Pinpoint the cell where the given text exists, returning its [x, y] midpoint coordinate. 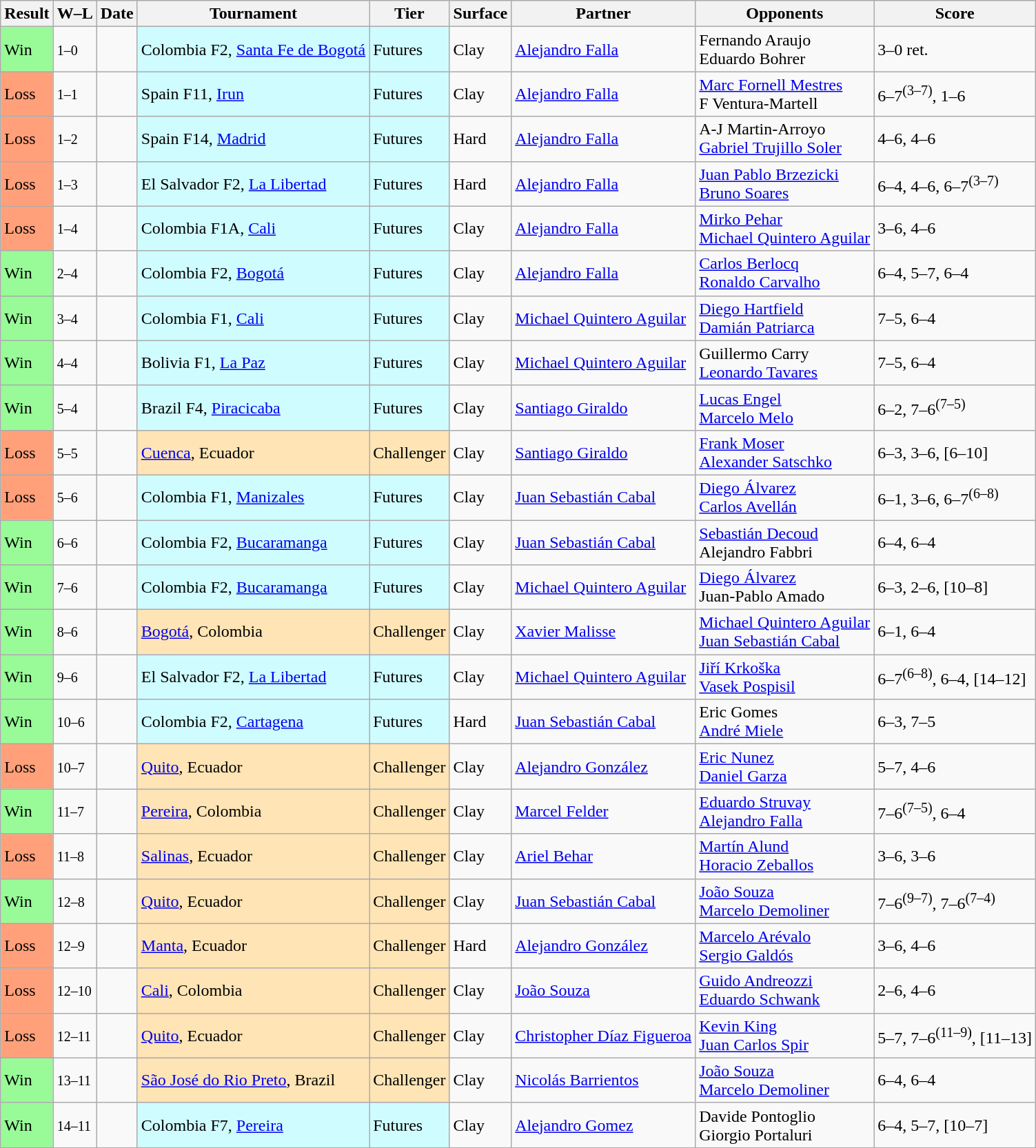
1–2 [74, 139]
8–6 [74, 633]
Marcel Felder [604, 812]
14–11 [74, 1125]
Colombia F1, Manizales [253, 498]
3–6, 3–6 [955, 856]
6–6 [74, 542]
Colombia F2, Cartagena [253, 722]
Bogotá, Colombia [253, 633]
4–4 [74, 362]
Tier [409, 14]
10–6 [74, 722]
Davide Pontoglio Giorgio Portaluri [784, 1125]
1–3 [74, 183]
Fernando Araujo Eduardo Bohrer [784, 50]
Lucas Engel Marcelo Melo [784, 408]
5–7, 4–6 [955, 766]
Martín Alund Horacio Zeballos [784, 856]
Tournament [253, 14]
6–2, 7–6(7–5) [955, 408]
Guido Andreozzi Eduardo Schwank [784, 991]
13–11 [74, 1080]
Nicolás Barrientos [604, 1080]
Cuenca, Ecuador [253, 452]
Frank Moser Alexander Satschko [784, 452]
10–7 [74, 766]
W–L [74, 14]
5–7, 7–6(11–9), [11–13] [955, 1035]
Alejandro Gomez [604, 1125]
2–6, 4–6 [955, 991]
Guillermo Carry Leonardo Tavares [784, 362]
Eric Nunez Daniel Garza [784, 766]
6–3, 3–6, [6–10] [955, 452]
Carlos Berlocq Ronaldo Carvalho [784, 273]
Result [27, 14]
5–6 [74, 498]
João Souza [604, 991]
Ariel Behar [604, 856]
Date [117, 14]
Bolivia F1, La Paz [253, 362]
7–6(7–5), 6–4 [955, 812]
São José do Rio Preto, Brazil [253, 1080]
1–4 [74, 229]
Score [955, 14]
9–6 [74, 677]
12–11 [74, 1035]
6–4, 5–7, [10–7] [955, 1125]
3–4 [74, 318]
Colombia F2, Santa Fe de Bogotá [253, 50]
Xavier Malisse [604, 633]
1–1 [74, 94]
Kevin King Juan Carlos Spir [784, 1035]
Sebastián Decoud Alejandro Fabbri [784, 542]
Eduardo Struvay Alejandro Falla [784, 812]
6–7(6–8), 6–4, [14–12] [955, 677]
Christopher Díaz Figueroa [604, 1035]
Jiří Krkoška Vasek Pospisil [784, 677]
6–3, 2–6, [10–8] [955, 587]
6–4, 5–7, 6–4 [955, 273]
12–10 [74, 991]
12–9 [74, 945]
Diego Álvarez Carlos Avellán [784, 498]
6–4, 4–6, 6–7(3–7) [955, 183]
6–3, 7–5 [955, 722]
Salinas, Ecuador [253, 856]
Opponents [784, 14]
Marcelo Arévalo Sergio Galdós [784, 945]
6–1, 3–6, 6–7(6–8) [955, 498]
Spain F11, Irun [253, 94]
Colombia F7, Pereira [253, 1125]
5–5 [74, 452]
3–0 ret. [955, 50]
A-J Martin-Arroyo Gabriel Trujillo Soler [784, 139]
1–0 [74, 50]
Eric Gomes André Miele [784, 722]
Juan Pablo Brzezicki Bruno Soares [784, 183]
11–8 [74, 856]
Michael Quintero Aguilar Juan Sebastián Cabal [784, 633]
Colombia F2, Bogotá [253, 273]
Cali, Colombia [253, 991]
Brazil F4, Piracicaba [253, 408]
Surface [480, 14]
Partner [604, 14]
Diego Álvarez Juan-Pablo Amado [784, 587]
Manta, Ecuador [253, 945]
Pereira, Colombia [253, 812]
4–6, 4–6 [955, 139]
Colombia F1, Cali [253, 318]
Diego Hartfield Damián Patriarca [784, 318]
Mirko Pehar Michael Quintero Aguilar [784, 229]
12–8 [74, 901]
11–7 [74, 812]
7–6(9–7), 7–6(7–4) [955, 901]
5–4 [74, 408]
7–6 [74, 587]
Colombia F1A, Cali [253, 229]
6–1, 6–4 [955, 633]
2–4 [74, 273]
Spain F14, Madrid [253, 139]
Marc Fornell Mestres F Ventura-Martell [784, 94]
6–7(3–7), 1–6 [955, 94]
